Detect which cell encompasses the target text, then output its (x, y) center coordinate. 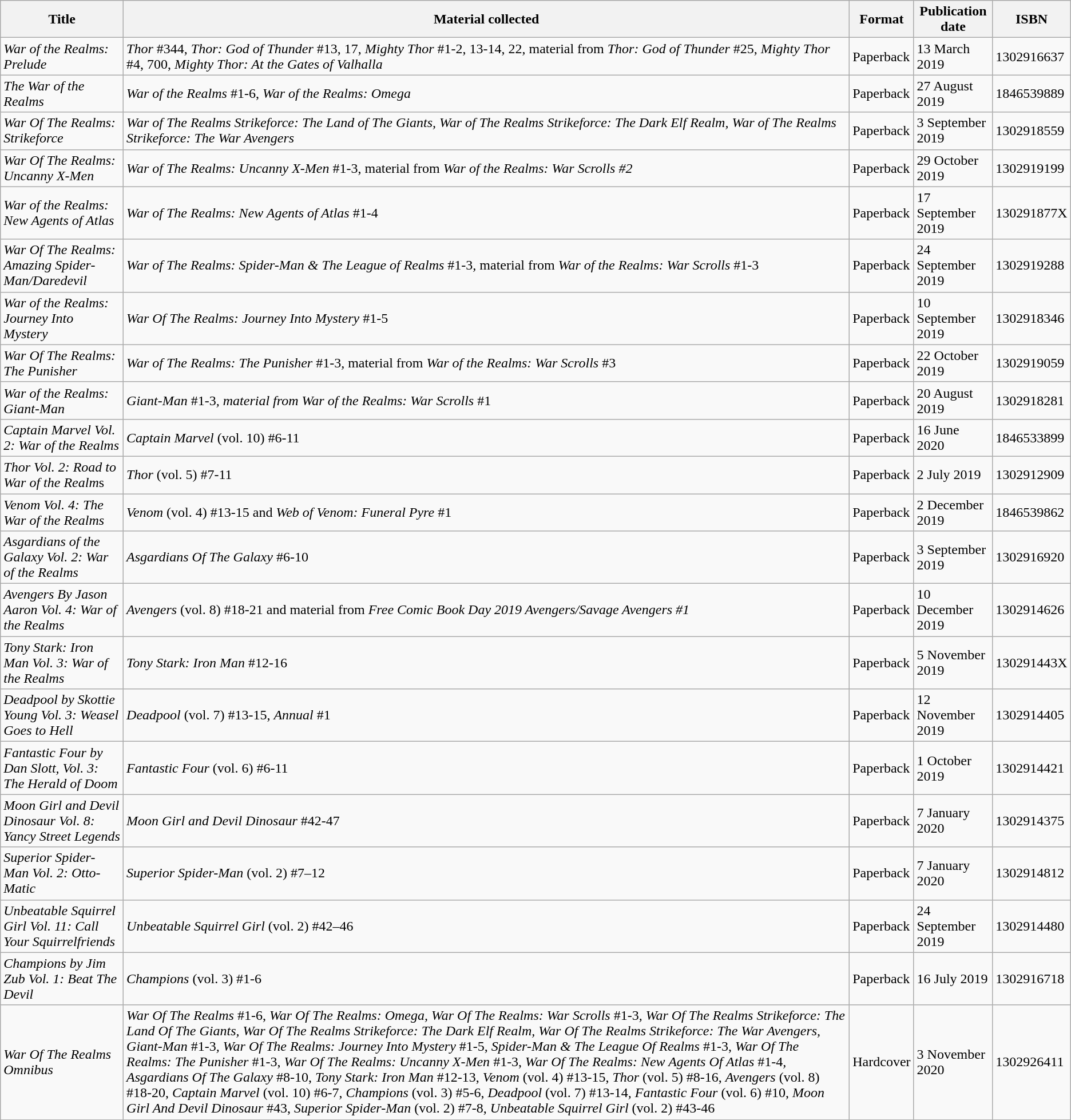
10 September 2019 (953, 318)
Venom Vol. 4: The War of the Realms (62, 512)
1302918281 (1032, 401)
1302916920 (1032, 557)
10 December 2019 (953, 610)
1302919199 (1032, 168)
Tony Stark: Iron Man Vol. 3: War of the Realms (62, 663)
Publication date (953, 19)
War of The Realms: Uncanny X-Men #1-3, material from War of the Realms: War Scrolls #2 (486, 168)
War of The Realms: New Agents of Atlas #1-4 (486, 213)
Hardcover (882, 1062)
1302914421 (1032, 768)
Title (62, 19)
Thor Vol. 2: Road to War of the Realms (62, 475)
War Of The Realms Omnibus (62, 1062)
1302919288 (1032, 266)
130291443X (1032, 663)
Thor (vol. 5) #7-11 (486, 475)
17 September 2019 (953, 213)
War of the Realms #1-6, War of the Realms: Omega (486, 94)
Moon Girl and Devil Dinosaur Vol. 8: Yancy Street Legends (62, 821)
War of the Realms: Giant-Man (62, 401)
2 July 2019 (953, 475)
Material collected (486, 19)
1302918346 (1032, 318)
War of The Realms: Spider-Man & The League of Realms #1-3, material from War of the Realms: War Scrolls #1-3 (486, 266)
1846539889 (1032, 94)
1302926411 (1032, 1062)
War Of The Realms: The Punisher (62, 363)
Format (882, 19)
Asgardians of the Galaxy Vol. 2: War of the Realms (62, 557)
1846533899 (1032, 437)
War of the Realms: Prelude (62, 56)
Asgardians Of The Galaxy #6-10 (486, 557)
Captain Marvel Vol. 2: War of the Realms (62, 437)
Avengers By Jason Aaron Vol. 4: War of the Realms (62, 610)
Champions by Jim Zub Vol. 1: Beat The Devil (62, 979)
2 December 2019 (953, 512)
1302914626 (1032, 610)
Venom (vol. 4) #13-15 and Web of Venom: Funeral Pyre #1 (486, 512)
1 October 2019 (953, 768)
War Of The Realms: Uncanny X-Men (62, 168)
Fantastic Four (vol. 6) #6-11 (486, 768)
Avengers (vol. 8) #18-21 and material from Free Comic Book Day 2019 Avengers/Savage Avengers #1 (486, 610)
War of the Realms: Journey Into Mystery (62, 318)
1302916637 (1032, 56)
Unbeatable Squirrel Girl (vol. 2) #42–46 (486, 926)
War of the Realms: New Agents of Atlas (62, 213)
Unbeatable Squirrel Girl Vol. 11: Call Your Squirrelfriends (62, 926)
27 August 2019 (953, 94)
1302916718 (1032, 979)
Superior Spider-Man (vol. 2) #7–12 (486, 873)
1302914405 (1032, 715)
1302914812 (1032, 873)
The War of the Realms (62, 94)
Deadpool by Skottie Young Vol. 3: Weasel Goes to Hell (62, 715)
1846539862 (1032, 512)
22 October 2019 (953, 363)
29 October 2019 (953, 168)
War Of The Realms: Strikeforce (62, 130)
1302919059 (1032, 363)
War of The Realms: The Punisher #1-3, material from War of the Realms: War Scrolls #3 (486, 363)
13 March 2019 (953, 56)
1302918559 (1032, 130)
130291877X (1032, 213)
20 August 2019 (953, 401)
Tony Stark: Iron Man #12-16 (486, 663)
5 November 2019 (953, 663)
12 November 2019 (953, 715)
1302914480 (1032, 926)
3 November 2020 (953, 1062)
Giant-Man #1-3, material from War of the Realms: War Scrolls #1 (486, 401)
Deadpool (vol. 7) #13-15, Annual #1 (486, 715)
War Of The Realms: Amazing Spider-Man/Daredevil (62, 266)
ISBN (1032, 19)
War Of The Realms: Journey Into Mystery #1-5 (486, 318)
1302912909 (1032, 475)
Superior Spider-Man Vol. 2: Otto-Matic (62, 873)
Fantastic Four by Dan Slott, Vol. 3: The Herald of Doom (62, 768)
Moon Girl and Devil Dinosaur #42-47 (486, 821)
1302914375 (1032, 821)
16 June 2020 (953, 437)
Captain Marvel (vol. 10) #6-11 (486, 437)
Champions (vol. 3) #1-6 (486, 979)
16 July 2019 (953, 979)
